Return [X, Y] of the center of cell containing provided text 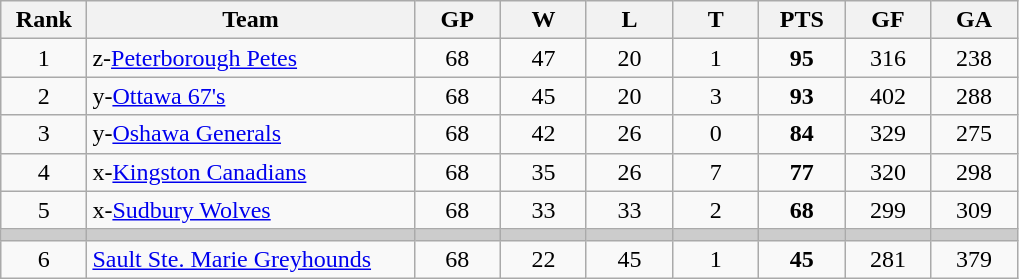
93 [802, 96]
L [629, 20]
y-Oshawa Generals [250, 134]
95 [802, 58]
84 [802, 134]
281 [888, 259]
PTS [802, 20]
y-Ottawa 67's [250, 96]
T [716, 20]
275 [974, 134]
309 [974, 210]
GP [457, 20]
22 [543, 259]
4 [44, 172]
77 [802, 172]
299 [888, 210]
35 [543, 172]
298 [974, 172]
GA [974, 20]
379 [974, 259]
z-Peterborough Petes [250, 58]
316 [888, 58]
Sault Ste. Marie Greyhounds [250, 259]
238 [974, 58]
42 [543, 134]
329 [888, 134]
320 [888, 172]
5 [44, 210]
GF [888, 20]
Team [250, 20]
x-Sudbury Wolves [250, 210]
7 [716, 172]
Rank [44, 20]
x-Kingston Canadians [250, 172]
47 [543, 58]
6 [44, 259]
288 [974, 96]
W [543, 20]
0 [716, 134]
402 [888, 96]
